Pinpoint the cell where the given text exists, returning its (x, y) midpoint coordinate. 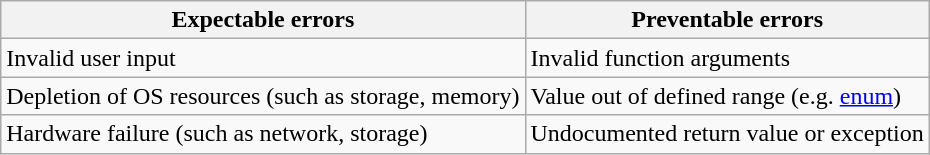
Invalid user input (263, 58)
Expectable errors (263, 20)
Hardware failure (such as network, storage) (263, 134)
Preventable errors (727, 20)
Value out of defined range (e.g. enum) (727, 96)
Invalid function arguments (727, 58)
Depletion of OS resources (such as storage, memory) (263, 96)
Undocumented return value or exception (727, 134)
